Locate the cell with the specified text and output its [x, y] center coordinate. 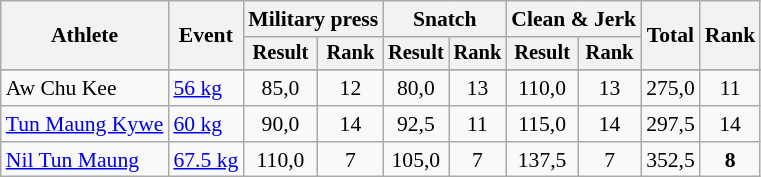
115,0 [542, 124]
60 kg [206, 124]
275,0 [670, 88]
90,0 [280, 124]
Military press [313, 19]
Event [206, 36]
92,5 [416, 124]
Snatch [444, 19]
Athlete [85, 36]
Total [670, 36]
80,0 [416, 88]
Aw Chu Kee [85, 88]
85,0 [280, 88]
110,0 [542, 88]
Tun Maung Kywe [85, 124]
297,5 [670, 124]
Clean & Jerk [574, 19]
12 [350, 88]
56 kg [206, 88]
